Return the [x, y] coordinate for the center point of the cell that contains the specified text.  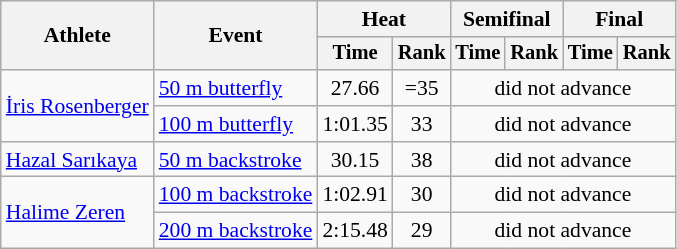
Athlete [78, 36]
Final [619, 19]
30.15 [354, 160]
38 [422, 160]
50 m backstroke [236, 160]
=35 [422, 88]
Semifinal [506, 19]
50 m butterfly [236, 88]
30 [422, 195]
27.66 [354, 88]
33 [422, 124]
Hazal Sarıkaya [78, 160]
1:01.35 [354, 124]
2:15.48 [354, 231]
Heat [384, 19]
Event [236, 36]
1:02.91 [354, 195]
Halime Zeren [78, 212]
100 m butterfly [236, 124]
İris Rosenberger [78, 106]
200 m backstroke [236, 231]
29 [422, 231]
100 m backstroke [236, 195]
